Provide the [x, y] coordinate of the cell's center where the given text is located.  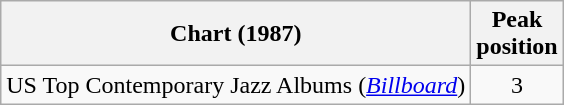
US Top Contemporary Jazz Albums (Billboard) [236, 85]
Peakposition [517, 34]
3 [517, 85]
Chart (1987) [236, 34]
